Scan for the cell matching the given text and deliver its (x, y) coordinate at center. 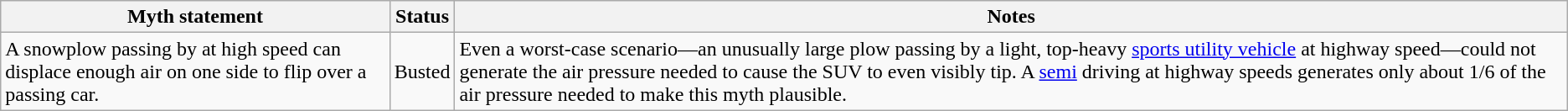
Busted (422, 71)
Status (422, 17)
Notes (1011, 17)
Myth statement (195, 17)
A snowplow passing by at high speed can displace enough air on one side to flip over a passing car. (195, 71)
